Determine the [x, y] coordinate at the center of the cell enclosing the given text.  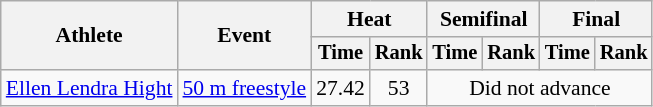
Heat [369, 19]
53 [399, 88]
Semifinal [483, 19]
50 m freestyle [245, 88]
Final [596, 19]
Ellen Lendra Hight [90, 88]
27.42 [340, 88]
Event [245, 36]
Athlete [90, 36]
Did not advance [540, 88]
